Determine the [x, y] coordinate at the center of the cell enclosing the given text.  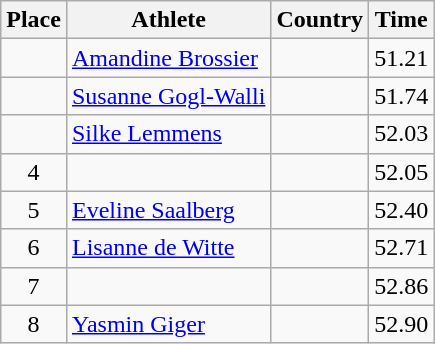
Place [34, 20]
Country [320, 20]
52.03 [402, 134]
Athlete [168, 20]
Silke Lemmens [168, 134]
Lisanne de Witte [168, 248]
52.90 [402, 324]
7 [34, 286]
51.21 [402, 58]
52.71 [402, 248]
Susanne Gogl-Walli [168, 96]
51.74 [402, 96]
Time [402, 20]
4 [34, 172]
Yasmin Giger [168, 324]
Eveline Saalberg [168, 210]
52.40 [402, 210]
52.86 [402, 286]
8 [34, 324]
Amandine Brossier [168, 58]
5 [34, 210]
52.05 [402, 172]
6 [34, 248]
